Provide the (X, Y) coordinate of the cell's center where the given text is located.  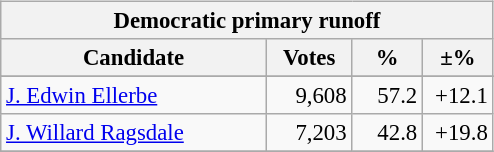
7,203 (309, 133)
9,608 (309, 96)
% (388, 58)
57.2 (388, 96)
+19.8 (458, 133)
+12.1 (458, 96)
42.8 (388, 133)
J. Edwin Ellerbe (134, 96)
Votes (309, 58)
J. Willard Ragsdale (134, 133)
Democratic primary runoff (247, 21)
Candidate (134, 58)
±% (458, 58)
